Search for the cell housing the specified text and yield its [X, Y] center coordinate. 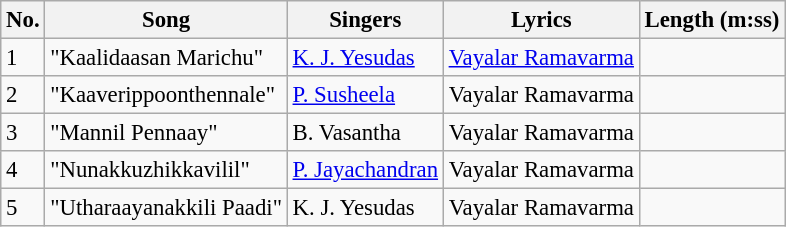
"Kaaverippoonthennale" [166, 95]
Length (m:ss) [712, 20]
5 [23, 208]
No. [23, 20]
P. Susheela [365, 95]
Song [166, 20]
B. Vasantha [365, 133]
2 [23, 95]
"Utharaayanakkili Paadi" [166, 208]
P. Jayachandran [365, 170]
1 [23, 58]
Singers [365, 20]
"Mannil Pennaay" [166, 133]
Lyrics [541, 20]
3 [23, 133]
"Nunakkuzhikkavilil" [166, 170]
"Kaalidaasan Marichu" [166, 58]
4 [23, 170]
